Locate the cell with the specified text and output its [x, y] center coordinate. 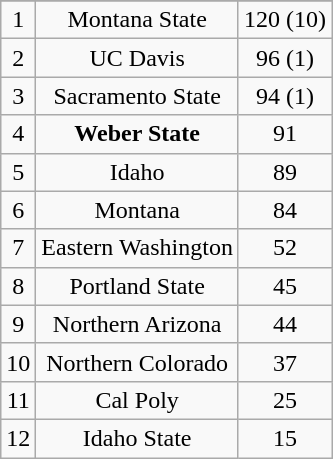
52 [284, 248]
4 [18, 134]
2 [18, 58]
11 [18, 400]
12 [18, 438]
1 [18, 20]
7 [18, 248]
5 [18, 172]
25 [284, 400]
Northern Colorado [138, 362]
Northern Arizona [138, 324]
94 (1) [284, 96]
Sacramento State [138, 96]
84 [284, 210]
15 [284, 438]
120 (10) [284, 20]
37 [284, 362]
Idaho [138, 172]
Montana [138, 210]
Montana State [138, 20]
Eastern Washington [138, 248]
3 [18, 96]
8 [18, 286]
Portland State [138, 286]
89 [284, 172]
91 [284, 134]
9 [18, 324]
96 (1) [284, 58]
45 [284, 286]
10 [18, 362]
Weber State [138, 134]
Idaho State [138, 438]
UC Davis [138, 58]
44 [284, 324]
Cal Poly [138, 400]
6 [18, 210]
